Identify which cell holds the provided text, then report its (x, y) central coordinate. 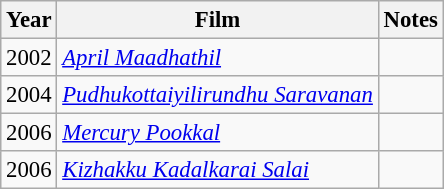
Pudhukottaiyilirundhu Saravanan (218, 95)
Kizhakku Kadalkarai Salai (218, 170)
Notes (410, 20)
April Maadhathil (218, 58)
2004 (29, 95)
2002 (29, 58)
Year (29, 20)
Film (218, 20)
Mercury Pookkal (218, 133)
